Output the [x, y] coordinate of the center of the cell containing the given text.  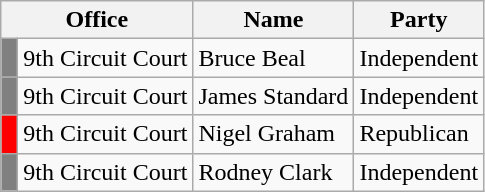
James Standard [274, 96]
Party [419, 20]
Nigel Graham [274, 134]
Office [97, 20]
Name [274, 20]
Rodney Clark [274, 172]
Republican [419, 134]
Bruce Beal [274, 58]
